Return (x, y) of the center of cell containing provided text 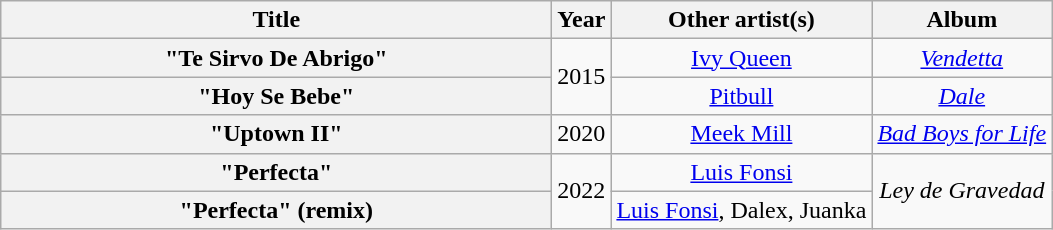
2020 (582, 134)
Bad Boys for Life (962, 134)
2015 (582, 77)
"Perfecta" (276, 172)
Dale (962, 96)
"Perfecta" (remix) (276, 210)
Title (276, 20)
Pitbull (742, 96)
Luis Fonsi, Dalex, Juanka (742, 210)
"Hoy Se Bebe" (276, 96)
2022 (582, 191)
Year (582, 20)
Ley de Gravedad (962, 191)
Ivy Queen (742, 58)
Album (962, 20)
Meek Mill (742, 134)
"Te Sirvo De Abrigo" (276, 58)
Other artist(s) (742, 20)
Luis Fonsi (742, 172)
Vendetta (962, 58)
"Uptown II" (276, 134)
